Return [X, Y] of the center of cell containing provided text 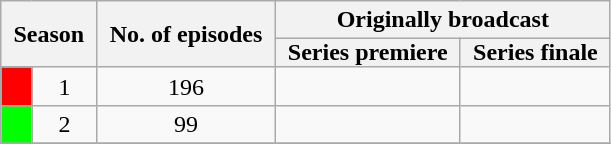
Series premiere [368, 53]
99 [186, 124]
Originally broadcast [442, 20]
Season [49, 34]
196 [186, 86]
Series finale [535, 53]
No. of episodes [186, 34]
1 [64, 86]
2 [64, 124]
